From the cell containing the given text, extract its center point as [x, y] coordinate. 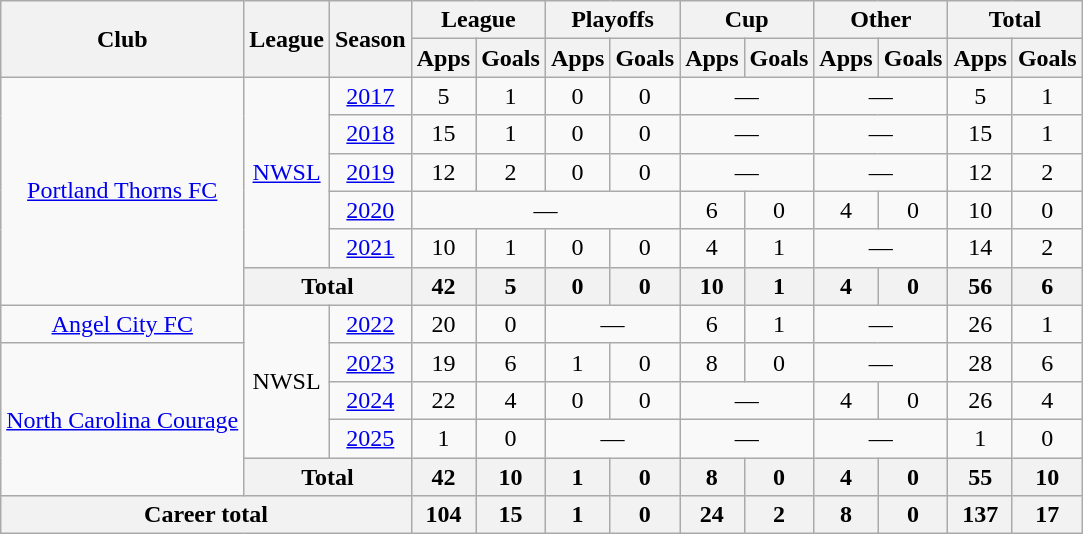
137 [980, 515]
Career total [206, 515]
2024 [370, 400]
56 [980, 286]
28 [980, 362]
2021 [370, 248]
Club [122, 39]
North Carolina Courage [122, 419]
Portland Thorns FC [122, 191]
Angel City FC [122, 324]
2025 [370, 438]
2018 [370, 134]
24 [712, 515]
Season [370, 39]
2020 [370, 210]
19 [443, 362]
104 [443, 515]
2022 [370, 324]
55 [980, 477]
Playoffs [612, 20]
2023 [370, 362]
17 [1047, 515]
22 [443, 400]
14 [980, 248]
2019 [370, 172]
20 [443, 324]
Other [881, 20]
2017 [370, 96]
Cup [747, 20]
